Detect which cell encompasses the target text, then output its (X, Y) center coordinate. 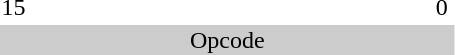
Opcode (227, 40)
